Return [x, y] of the center of cell containing provided text 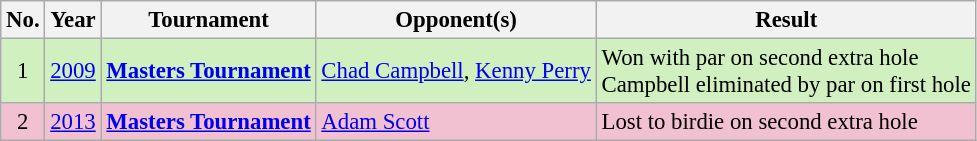
Adam Scott [456, 122]
Result [786, 20]
Lost to birdie on second extra hole [786, 122]
1 [23, 72]
Tournament [208, 20]
2009 [73, 72]
No. [23, 20]
Year [73, 20]
2 [23, 122]
Won with par on second extra holeCampbell eliminated by par on first hole [786, 72]
Chad Campbell, Kenny Perry [456, 72]
Opponent(s) [456, 20]
2013 [73, 122]
